Provide the [X, Y] coordinate of the cell's center where the given text is located.  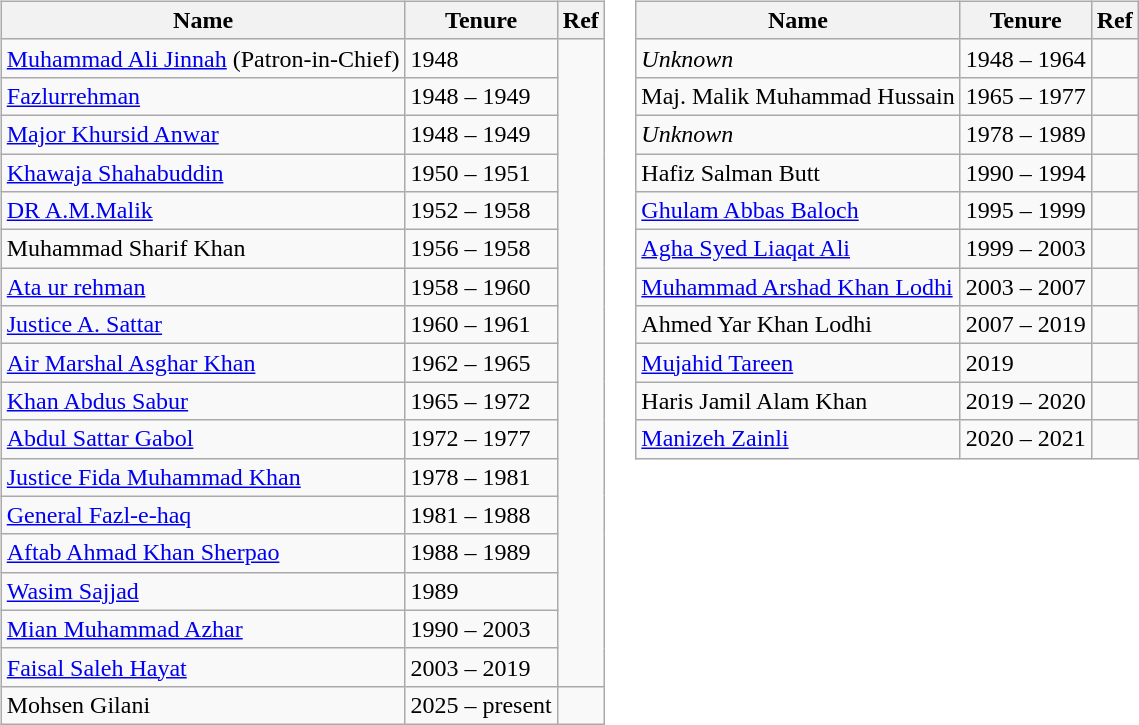
Major Khursid Anwar [203, 134]
Abdul Sattar Gabol [203, 439]
Agha Syed Liaqat Ali [798, 249]
Ata ur rehman [203, 287]
1948 [481, 58]
1995 – 1999 [1026, 211]
Faisal Saleh Hayat [203, 667]
1965 – 1972 [481, 401]
1972 – 1977 [481, 439]
1988 – 1989 [481, 553]
1958 – 1960 [481, 287]
Air Marshal Asghar Khan [203, 363]
Mujahid Tareen [798, 363]
1952 – 1958 [481, 211]
Khan Abdus Sabur [203, 401]
2019 – 2020 [1026, 401]
Muhammad Sharif Khan [203, 249]
Wasim Sajjad [203, 591]
Aftab Ahmad Khan Sherpao [203, 553]
1962 – 1965 [481, 363]
Haris Jamil Alam Khan [798, 401]
Mian Muhammad Azhar [203, 629]
1965 – 1977 [1026, 96]
2019 [1026, 363]
Justice Fida Muhammad Khan [203, 477]
1978 – 1989 [1026, 134]
1999 – 2003 [1026, 249]
Manizeh Zainli [798, 439]
General Fazl-e-haq [203, 515]
Mohsen Gilani [203, 705]
Khawaja Shahabuddin [203, 173]
1960 – 1961 [481, 325]
Muhammad Arshad Khan Lodhi [798, 287]
Justice A. Sattar [203, 325]
1981 – 1988 [481, 515]
Hafiz Salman Butt [798, 173]
1956 – 1958 [481, 249]
1990 – 2003 [481, 629]
2007 – 2019 [1026, 325]
Ahmed Yar Khan Lodhi [798, 325]
1950 – 1951 [481, 173]
DR A.M.Malik [203, 211]
Fazlurrehman [203, 96]
2003 – 2007 [1026, 287]
1990 – 1994 [1026, 173]
2020 – 2021 [1026, 439]
Muhammad Ali Jinnah (Patron-in-Chief) [203, 58]
Ghulam Abbas Baloch [798, 211]
1948 – 1964 [1026, 58]
2025 – present [481, 705]
1989 [481, 591]
Maj. Malik Muhammad Hussain [798, 96]
1978 – 1981 [481, 477]
2003 – 2019 [481, 667]
